Provide the (X, Y) coordinate of the cell's center where the given text is located.  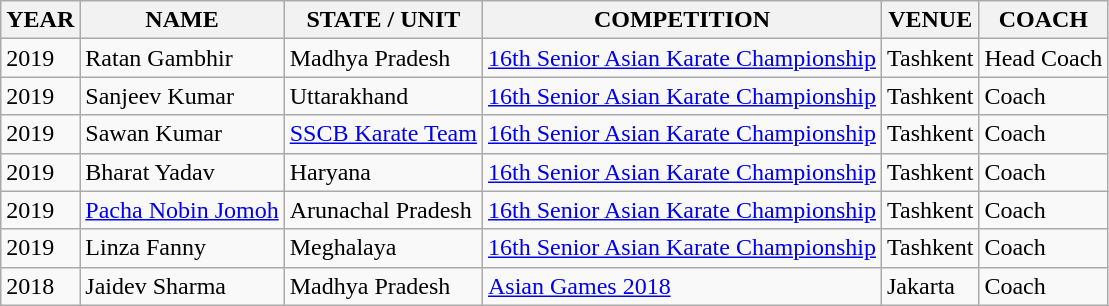
COACH (1044, 20)
Ratan Gambhir (182, 58)
Haryana (383, 172)
STATE / UNIT (383, 20)
Sanjeev Kumar (182, 96)
YEAR (40, 20)
Linza Fanny (182, 248)
SSCB Karate Team (383, 134)
2018 (40, 286)
Meghalaya (383, 248)
Arunachal Pradesh (383, 210)
Jakarta (930, 286)
Bharat Yadav (182, 172)
Head Coach (1044, 58)
Pacha Nobin Jomoh (182, 210)
Uttarakhand (383, 96)
NAME (182, 20)
VENUE (930, 20)
COMPETITION (682, 20)
Asian Games 2018 (682, 286)
Jaidev Sharma (182, 286)
Sawan Kumar (182, 134)
